Locate the cell with the specified text and output its [X, Y] center coordinate. 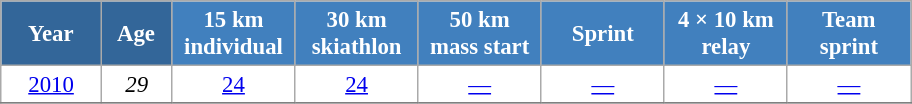
Team sprint [848, 34]
Sprint [602, 34]
4 × 10 km relay [726, 34]
Year [52, 34]
29 [136, 85]
2010 [52, 85]
30 km skiathlon [356, 34]
Age [136, 34]
15 km individual [234, 34]
50 km mass start [480, 34]
